Return [X, Y] of the center of cell containing provided text 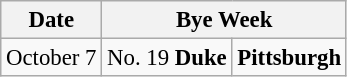
No. 19 Duke [167, 58]
October 7 [52, 58]
Date [52, 20]
Pittsburgh [289, 58]
Bye Week [224, 20]
